Provide the (X, Y) coordinate of the cell's center where the given text is located.  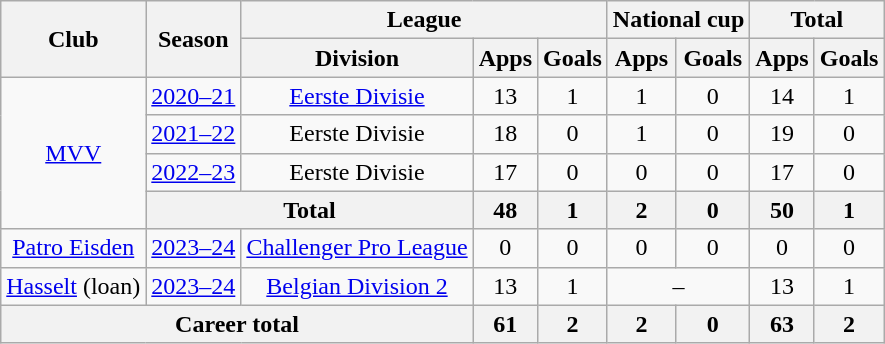
14 (782, 96)
61 (505, 324)
Patro Eisden (74, 248)
2022–23 (194, 172)
National cup (678, 20)
Hasselt (loan) (74, 286)
2021–22 (194, 134)
18 (505, 134)
Belgian Division 2 (357, 286)
19 (782, 134)
MVV (74, 153)
Challenger Pro League (357, 248)
63 (782, 324)
Career total (237, 324)
League (424, 20)
48 (505, 210)
Club (74, 39)
50 (782, 210)
Season (194, 39)
Division (357, 58)
2020–21 (194, 96)
– (678, 286)
